For the text-containing cell, return its midpoint in (x, y) coordinate format. 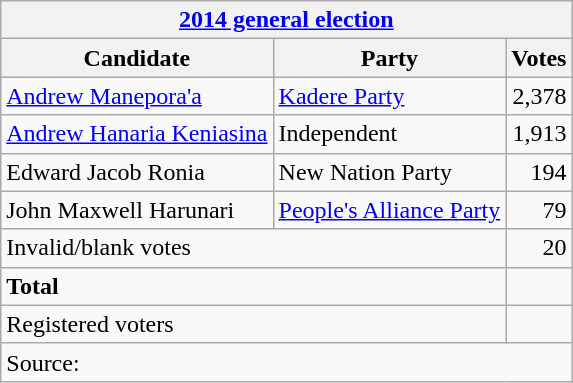
Andrew Manepora'a (137, 96)
Edward Jacob Ronia (137, 172)
1,913 (539, 134)
20 (539, 248)
2014 general election (286, 20)
Independent (390, 134)
Invalid/blank votes (254, 248)
New Nation Party (390, 172)
2,378 (539, 96)
Party (390, 58)
John Maxwell Harunari (137, 210)
Source: (286, 362)
Andrew Hanaria Keniasina (137, 134)
Votes (539, 58)
194 (539, 172)
Registered voters (254, 324)
Total (254, 286)
People's Alliance Party (390, 210)
Candidate (137, 58)
79 (539, 210)
Kadere Party (390, 96)
